For the text-containing cell, return its midpoint in (X, Y) coordinate format. 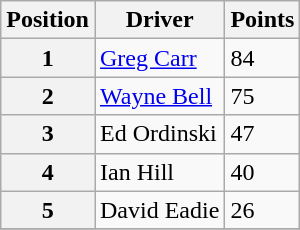
84 (262, 58)
75 (262, 96)
4 (48, 172)
Points (262, 20)
5 (48, 210)
47 (262, 134)
2 (48, 96)
Ed Ordinski (159, 134)
26 (262, 210)
Driver (159, 20)
David Eadie (159, 210)
Greg Carr (159, 58)
40 (262, 172)
3 (48, 134)
Ian Hill (159, 172)
Wayne Bell (159, 96)
1 (48, 58)
Position (48, 20)
